Scan for the cell matching the given text and deliver its (x, y) coordinate at center. 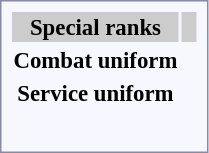
Special ranks (96, 27)
Combat uniform (96, 60)
Service uniform (96, 93)
